Scan for the cell matching the given text and deliver its [x, y] coordinate at center. 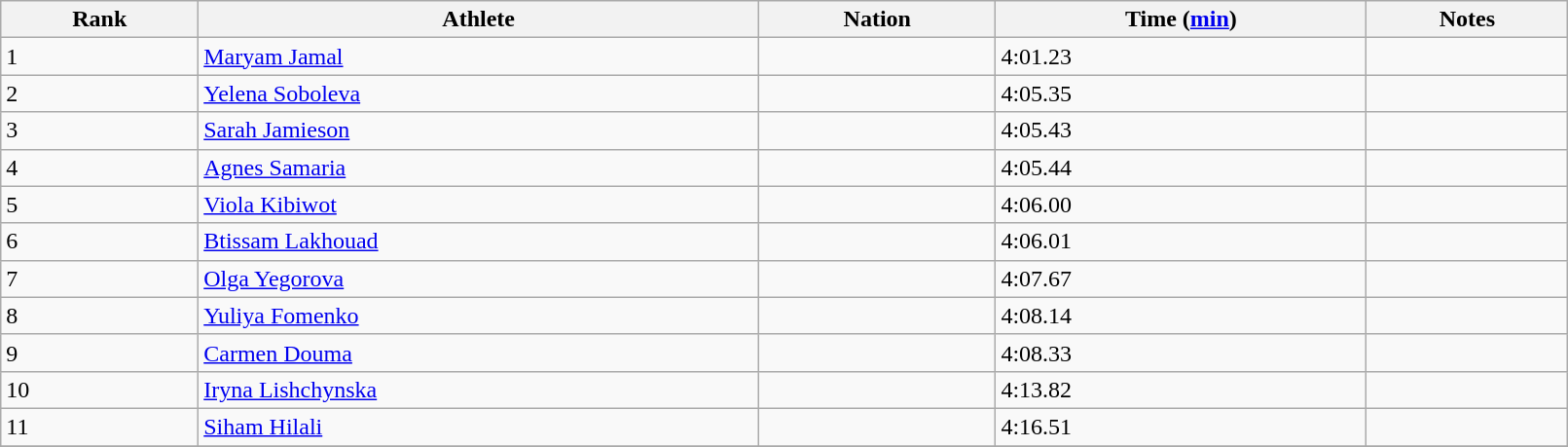
4 [99, 168]
Rank [99, 19]
4:08.33 [1182, 353]
Nation [878, 19]
1 [99, 56]
4:08.14 [1182, 316]
Agnes Samaria [479, 168]
4:13.82 [1182, 390]
Viola Kibiwot [479, 205]
Yelena Soboleva [479, 93]
6 [99, 242]
4:16.51 [1182, 427]
Btissam Lakhouad [479, 242]
4:01.23 [1182, 56]
Yuliya Fomenko [479, 316]
4:05.44 [1182, 168]
5 [99, 205]
4:07.67 [1182, 279]
Iryna Lishchynska [479, 390]
Notes [1468, 19]
4:06.00 [1182, 205]
Olga Yegorova [479, 279]
7 [99, 279]
Carmen Douma [479, 353]
4:05.35 [1182, 93]
Maryam Jamal [479, 56]
8 [99, 316]
2 [99, 93]
Sarah Jamieson [479, 130]
4:05.43 [1182, 130]
Athlete [479, 19]
Time (min) [1182, 19]
10 [99, 390]
11 [99, 427]
Siham Hilali [479, 427]
4:06.01 [1182, 242]
3 [99, 130]
9 [99, 353]
